Find where the given text appears and provide that cell's center as (x, y) coordinate. 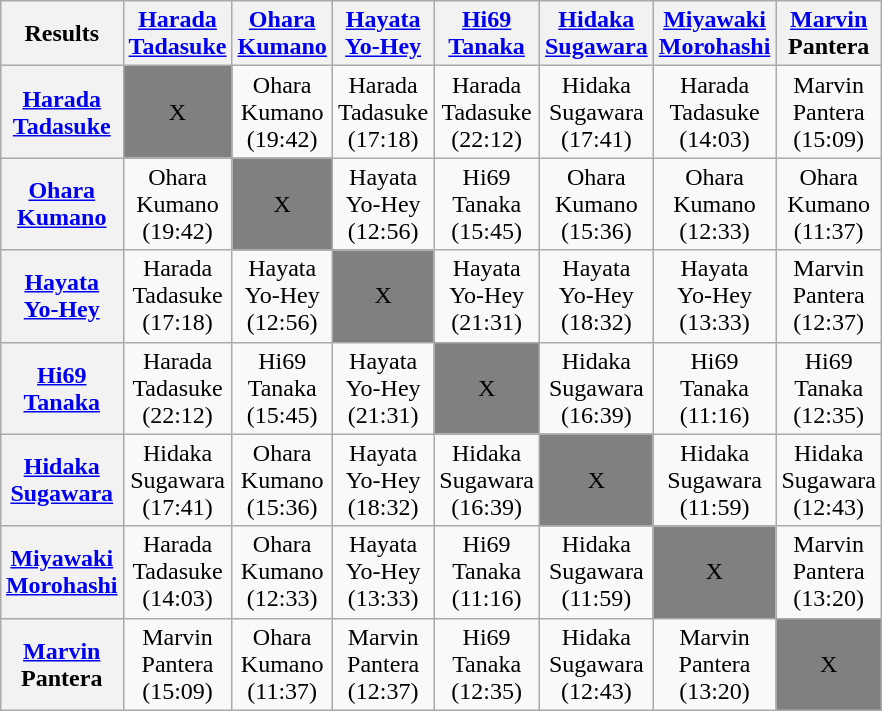
Results (62, 34)
